Identify which cell holds the provided text, then report its (x, y) central coordinate. 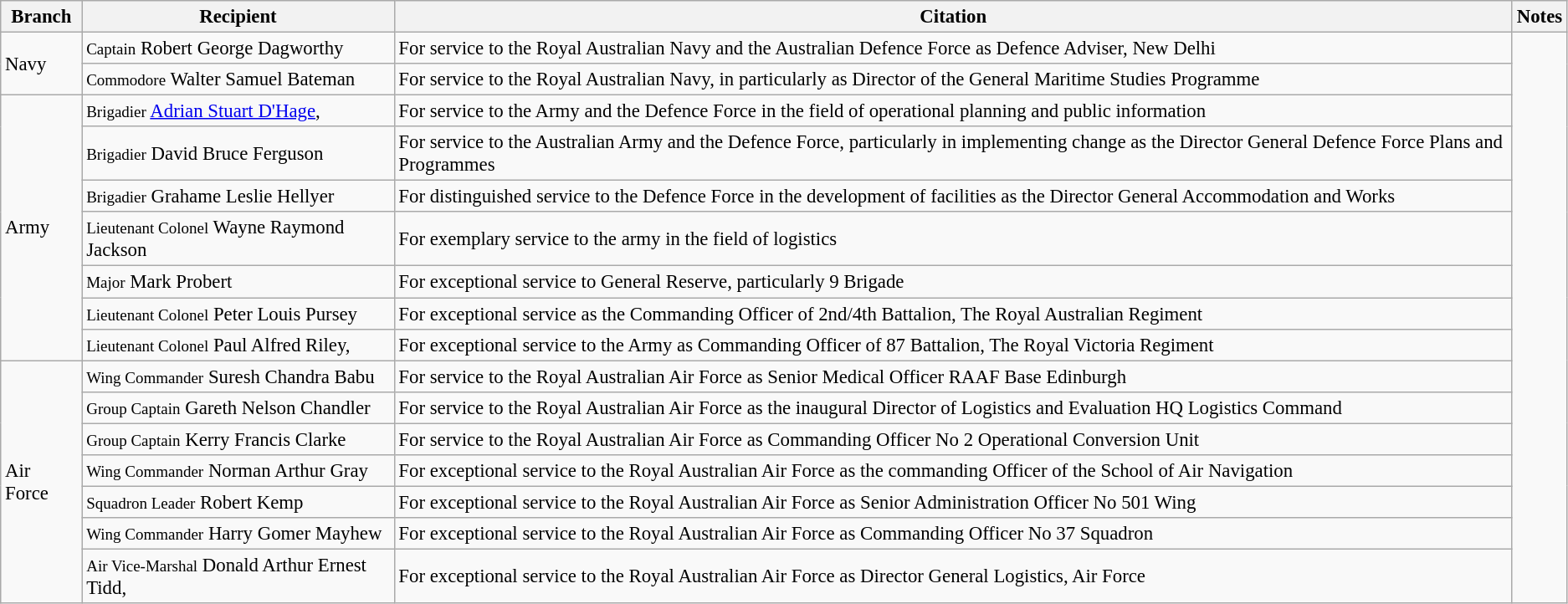
For service to the Army and the Defence Force in the field of operational planning and public information (953, 111)
Lieutenant Colonel Peter Louis Pursey (238, 314)
Brigadier Grahame Leslie Hellyer (238, 197)
Commodore Walter Samuel Bateman (238, 79)
Squadron Leader Robert Kemp (238, 502)
For exemplary service to the army in the field of logistics (953, 239)
For exceptional service to the Royal Australian Air Force as Director General Logistics, Air Force (953, 576)
For exceptional service to the Royal Australian Air Force as Senior Administration Officer No 501 Wing (953, 502)
Branch (42, 17)
Lieutenant Colonel Wayne Raymond Jackson (238, 239)
Brigadier Adrian Stuart D'Hage, (238, 111)
Group Captain Gareth Nelson Chandler (238, 407)
Recipient (238, 17)
For service to the Royal Australian Navy, in particularly as Director of the General Maritime Studies Programme (953, 79)
Captain Robert George Dagworthy (238, 49)
For service to the Royal Australian Air Force as Senior Medical Officer RAAF Base Edinburgh (953, 376)
Army (42, 228)
For exceptional service to the Royal Australian Air Force as the commanding Officer of the School of Air Navigation (953, 471)
Air Vice-Marshal Donald Arthur Ernest Tidd, (238, 576)
For service to the Royal Australian Navy and the Australian Defence Force as Defence Adviser, New Delhi (953, 49)
Wing Commander Suresh Chandra Babu (238, 376)
For service to the Royal Australian Air Force as Commanding Officer No 2 Operational Conversion Unit (953, 439)
Air Force (42, 482)
Notes (1540, 17)
Navy (42, 64)
For service to the Royal Australian Air Force as the inaugural Director of Logistics and Evaluation HQ Logistics Command (953, 407)
Group Captain Kerry Francis Clarke (238, 439)
For distinguished service to the Defence Force in the development of facilities as the Director General Accommodation and Works (953, 197)
Brigadier David Bruce Ferguson (238, 154)
For exceptional service as the Commanding Officer of 2nd/4th Battalion, The Royal Australian Regiment (953, 314)
Wing Commander Harry Gomer Mayhew (238, 534)
Citation (953, 17)
Lieutenant Colonel Paul Alfred Riley, (238, 345)
Major Mark Probert (238, 282)
For exceptional service to General Reserve, particularly 9 Brigade (953, 282)
For exceptional service to the Army as Commanding Officer of 87 Battalion, The Royal Victoria Regiment (953, 345)
For exceptional service to the Royal Australian Air Force as Commanding Officer No 37 Squadron (953, 534)
Wing Commander Norman Arthur Gray (238, 471)
